Identify which cell holds the provided text, then report its (X, Y) central coordinate. 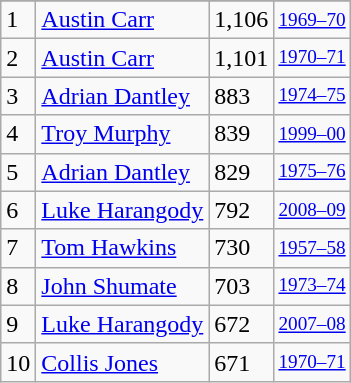
Tom Hawkins (122, 248)
1969–70 (312, 20)
John Shumate (122, 286)
792 (242, 210)
8 (18, 286)
2008–09 (312, 210)
1975–76 (312, 172)
Troy Murphy (122, 134)
9 (18, 324)
4 (18, 134)
671 (242, 362)
Collis Jones (122, 362)
1957–58 (312, 248)
7 (18, 248)
3 (18, 96)
2 (18, 58)
1,106 (242, 20)
672 (242, 324)
839 (242, 134)
1973–74 (312, 286)
6 (18, 210)
730 (242, 248)
1 (18, 20)
703 (242, 286)
829 (242, 172)
2007–08 (312, 324)
1,101 (242, 58)
1974–75 (312, 96)
10 (18, 362)
1999–00 (312, 134)
5 (18, 172)
883 (242, 96)
